Scan for the cell matching the given text and deliver its (x, y) coordinate at center. 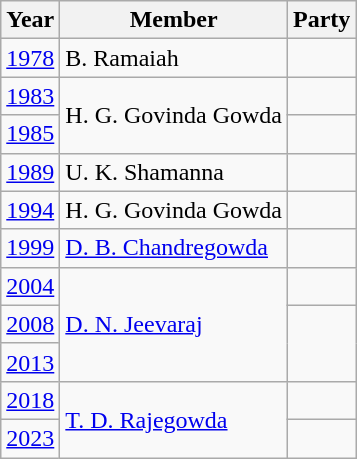
B. Ramaiah (174, 58)
1978 (30, 58)
U. K. Shamanna (174, 172)
1999 (30, 248)
Member (174, 20)
2008 (30, 324)
1994 (30, 210)
Year (30, 20)
1989 (30, 172)
2018 (30, 400)
D. N. Jeevaraj (174, 324)
1985 (30, 134)
T. D. Rajegowda (174, 419)
1983 (30, 96)
2013 (30, 362)
Party (322, 20)
2023 (30, 438)
D. B. Chandregowda (174, 248)
2004 (30, 286)
